Return (X, Y) of the center of cell containing provided text 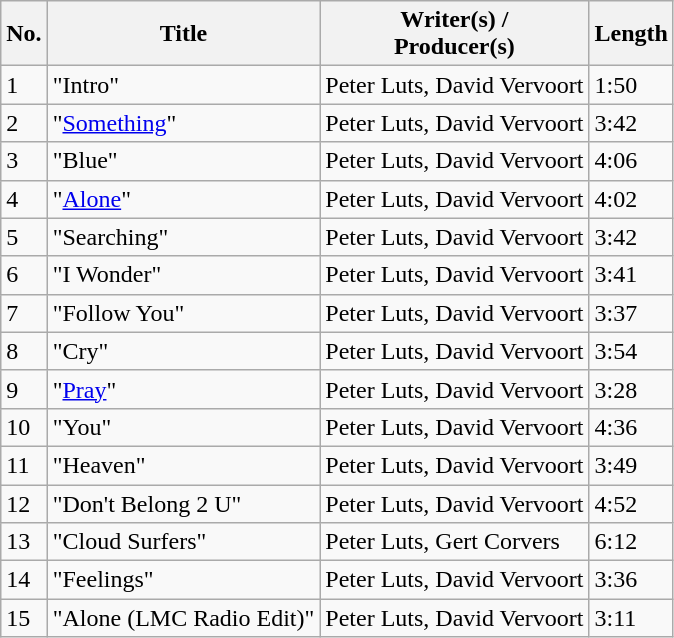
4:52 (631, 503)
1:50 (631, 85)
9 (24, 389)
14 (24, 580)
3:37 (631, 313)
"Don't Belong 2 U" (184, 503)
3:54 (631, 351)
12 (24, 503)
"You" (184, 427)
Writer(s) /Producer(s) (454, 34)
"Heaven" (184, 465)
3:41 (631, 275)
8 (24, 351)
2 (24, 123)
6 (24, 275)
Length (631, 34)
6:12 (631, 542)
5 (24, 237)
"Alone (LMC Radio Edit)" (184, 618)
Peter Luts, Gert Corvers (454, 542)
10 (24, 427)
"Feelings" (184, 580)
4:36 (631, 427)
3:28 (631, 389)
1 (24, 85)
"Blue" (184, 161)
"Follow You" (184, 313)
7 (24, 313)
"Cry" (184, 351)
4:06 (631, 161)
"Pray" (184, 389)
"Cloud Surfers" (184, 542)
3:11 (631, 618)
"Intro" (184, 85)
4:02 (631, 199)
3:36 (631, 580)
3 (24, 161)
"Something" (184, 123)
"Alone" (184, 199)
3:49 (631, 465)
"I Wonder" (184, 275)
11 (24, 465)
15 (24, 618)
"Searching" (184, 237)
Title (184, 34)
No. (24, 34)
4 (24, 199)
13 (24, 542)
